Capture the cell that displays the provided text and extract its (x, y) central coordinate. 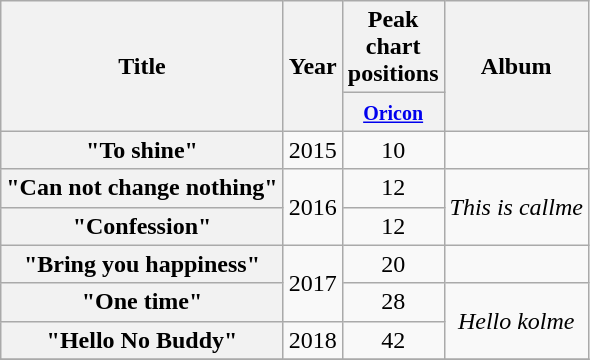
Album (516, 66)
20 (393, 264)
2017 (312, 283)
42 (393, 340)
Year (312, 66)
"Bring you happiness" (142, 264)
10 (393, 150)
28 (393, 302)
2015 (312, 150)
"Confession" (142, 226)
"Hello No Buddy" (142, 340)
"To shine" (142, 150)
"One time" (142, 302)
Peak chart positions (393, 47)
This is callme (516, 207)
"Can not change nothing" (142, 188)
Title (142, 66)
Hello kolme (516, 321)
2016 (312, 207)
2018 (312, 340)
Oricon (393, 112)
